For the text-containing cell, return its midpoint in [x, y] coordinate format. 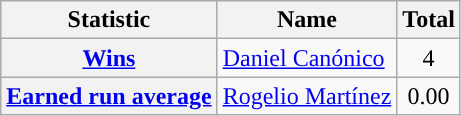
0.00 [429, 96]
4 [429, 58]
Daniel Canónico [307, 58]
Wins [109, 58]
Statistic [109, 20]
Name [307, 20]
Rogelio Martínez [307, 96]
Total [429, 20]
Earned run average [109, 96]
